Return the (X, Y) coordinate for the center point of the cell that contains the specified text.  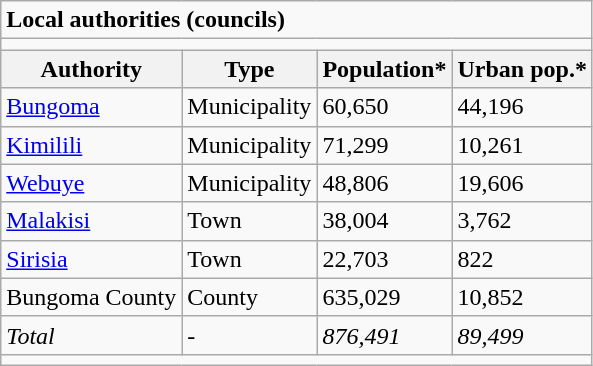
876,491 (384, 335)
Authority (92, 69)
Local authorities (councils) (297, 20)
10,261 (522, 145)
County (250, 297)
22,703 (384, 259)
10,852 (522, 297)
60,650 (384, 107)
Total (92, 335)
71,299 (384, 145)
Kimilili (92, 145)
Urban pop.* (522, 69)
44,196 (522, 107)
635,029 (384, 297)
48,806 (384, 183)
Bungoma County (92, 297)
38,004 (384, 221)
Type (250, 69)
Webuye (92, 183)
Sirisia (92, 259)
89,499 (522, 335)
822 (522, 259)
Bungoma (92, 107)
19,606 (522, 183)
- (250, 335)
3,762 (522, 221)
Malakisi (92, 221)
Population* (384, 69)
